Search for the cell housing the specified text and yield its [x, y] center coordinate. 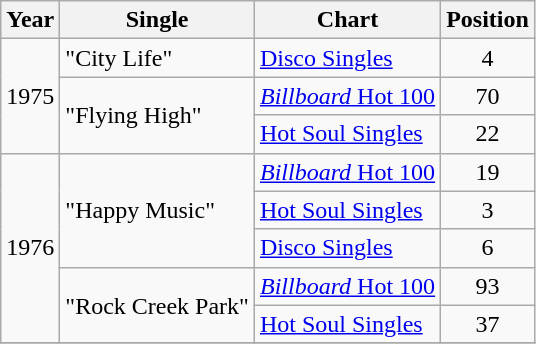
22 [488, 134]
3 [488, 210]
Position [488, 20]
"City Life" [158, 58]
4 [488, 58]
Chart [347, 20]
19 [488, 172]
"Flying High" [158, 115]
93 [488, 286]
37 [488, 324]
"Happy Music" [158, 210]
1976 [30, 248]
Single [158, 20]
6 [488, 248]
70 [488, 96]
1975 [30, 96]
"Rock Creek Park" [158, 305]
Year [30, 20]
